Determine the (X, Y) coordinate at the center of the cell enclosing the given text.  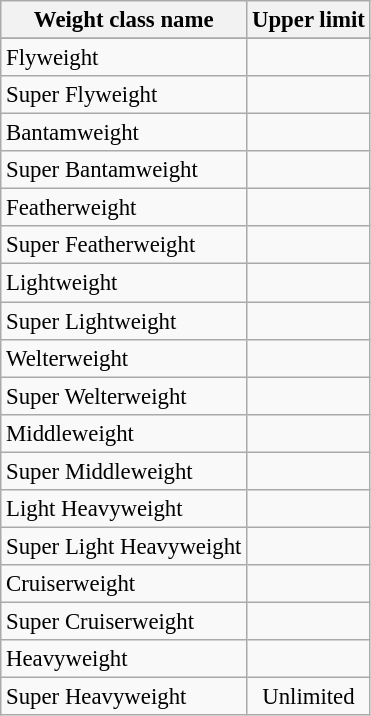
Super Light Heavyweight (124, 546)
Super Flyweight (124, 95)
Super Heavyweight (124, 697)
Welterweight (124, 358)
Super Cruiserweight (124, 621)
Light Heavyweight (124, 509)
Bantamweight (124, 133)
Upper limit (308, 20)
Middleweight (124, 433)
Lightweight (124, 283)
Super Bantamweight (124, 170)
Super Featherweight (124, 245)
Super Lightweight (124, 321)
Flyweight (124, 58)
Featherweight (124, 208)
Weight class name (124, 20)
Unlimited (308, 697)
Super Middleweight (124, 471)
Heavyweight (124, 659)
Super Welterweight (124, 396)
Cruiserweight (124, 584)
